Find where the given text appears and provide that cell's center as (X, Y) coordinate. 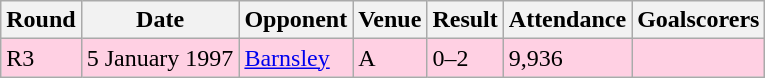
Result (465, 20)
Attendance (567, 20)
5 January 1997 (160, 58)
Opponent (296, 20)
Goalscorers (698, 20)
Date (160, 20)
R3 (41, 58)
Barnsley (296, 58)
0–2 (465, 58)
Venue (390, 20)
Round (41, 20)
9,936 (567, 58)
A (390, 58)
